Return the [x, y] coordinate for the center point of the cell that contains the specified text.  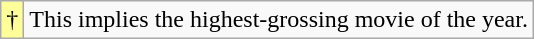
† [12, 20]
This implies the highest-grossing movie of the year. [279, 20]
